From the cell containing the given text, extract its center point as [X, Y] coordinate. 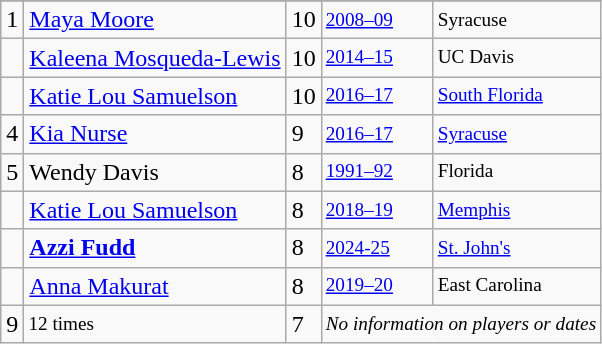
2018–19 [377, 210]
St. John's [517, 248]
Wendy Davis [155, 172]
No information on players or dates [460, 324]
Memphis [517, 210]
5 [12, 172]
1 [12, 20]
2024-25 [377, 248]
Kia Nurse [155, 134]
2014–15 [377, 58]
Kaleena Mosqueda-Lewis [155, 58]
Azzi Fudd [155, 248]
12 times [155, 324]
4 [12, 134]
2008–09 [377, 20]
Anna Makurat [155, 286]
Maya Moore [155, 20]
East Carolina [517, 286]
1991–92 [377, 172]
2019–20 [377, 286]
Florida [517, 172]
7 [304, 324]
UC Davis [517, 58]
South Florida [517, 96]
